For the text-containing cell, return its midpoint in (X, Y) coordinate format. 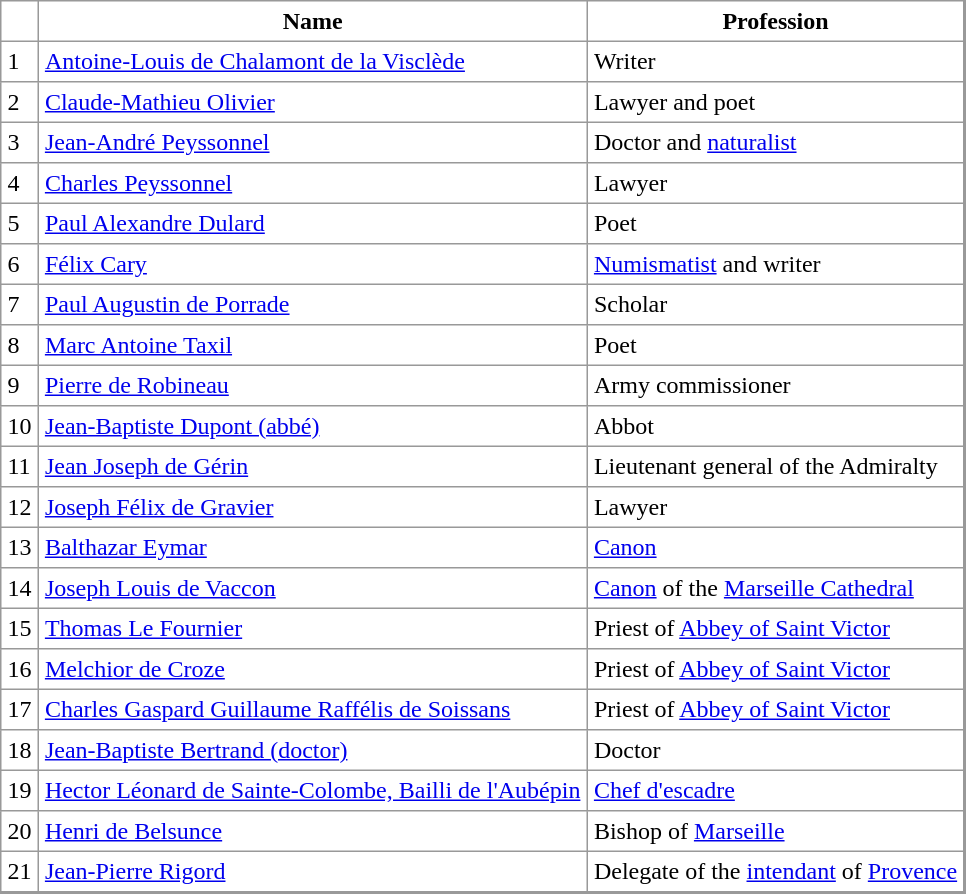
11 (20, 466)
Chef d'escadre (776, 790)
1 (20, 61)
17 (20, 709)
13 (20, 547)
Hector Léonard de Sainte-Colombe, Bailli de l'Aubépin (312, 790)
Antoine-Louis de Chalamont de la Visclède (312, 61)
Melchior de Croze (312, 669)
10 (20, 426)
Joseph Louis de Vaccon (312, 588)
18 (20, 750)
14 (20, 588)
Name (312, 21)
12 (20, 507)
Scholar (776, 304)
Delegate of the intendant of Provence (776, 872)
2 (20, 102)
Jean-Baptiste Bertrand (doctor) (312, 750)
Thomas Le Fournier (312, 628)
16 (20, 669)
4 (20, 183)
Canon of the Marseille Cathedral (776, 588)
Joseph Félix de Gravier (312, 507)
Charles Gaspard Guillaume Raffélis de Soissans (312, 709)
Félix Cary (312, 264)
7 (20, 304)
3 (20, 142)
Lawyer and poet (776, 102)
Bishop of Marseille (776, 831)
9 (20, 385)
Claude-Mathieu Olivier (312, 102)
Paul Augustin de Porrade (312, 304)
Army commissioner (776, 385)
Henri de Belsunce (312, 831)
Jean-Pierre Rigord (312, 872)
Pierre de Robineau (312, 385)
20 (20, 831)
Profession (776, 21)
Abbot (776, 426)
6 (20, 264)
Jean-Baptiste Dupont (abbé) (312, 426)
Doctor and naturalist (776, 142)
Paul Alexandre Dulard (312, 223)
8 (20, 345)
21 (20, 872)
Canon (776, 547)
Writer (776, 61)
15 (20, 628)
Charles Peyssonnel (312, 183)
Numismatist and writer (776, 264)
Jean-André Peyssonnel (312, 142)
19 (20, 790)
5 (20, 223)
Jean Joseph de Gérin (312, 466)
Lieutenant general of the Admiralty (776, 466)
Marc Antoine Taxil (312, 345)
Balthazar Eymar (312, 547)
Doctor (776, 750)
